Find where the given text appears and provide that cell's center as (x, y) coordinate. 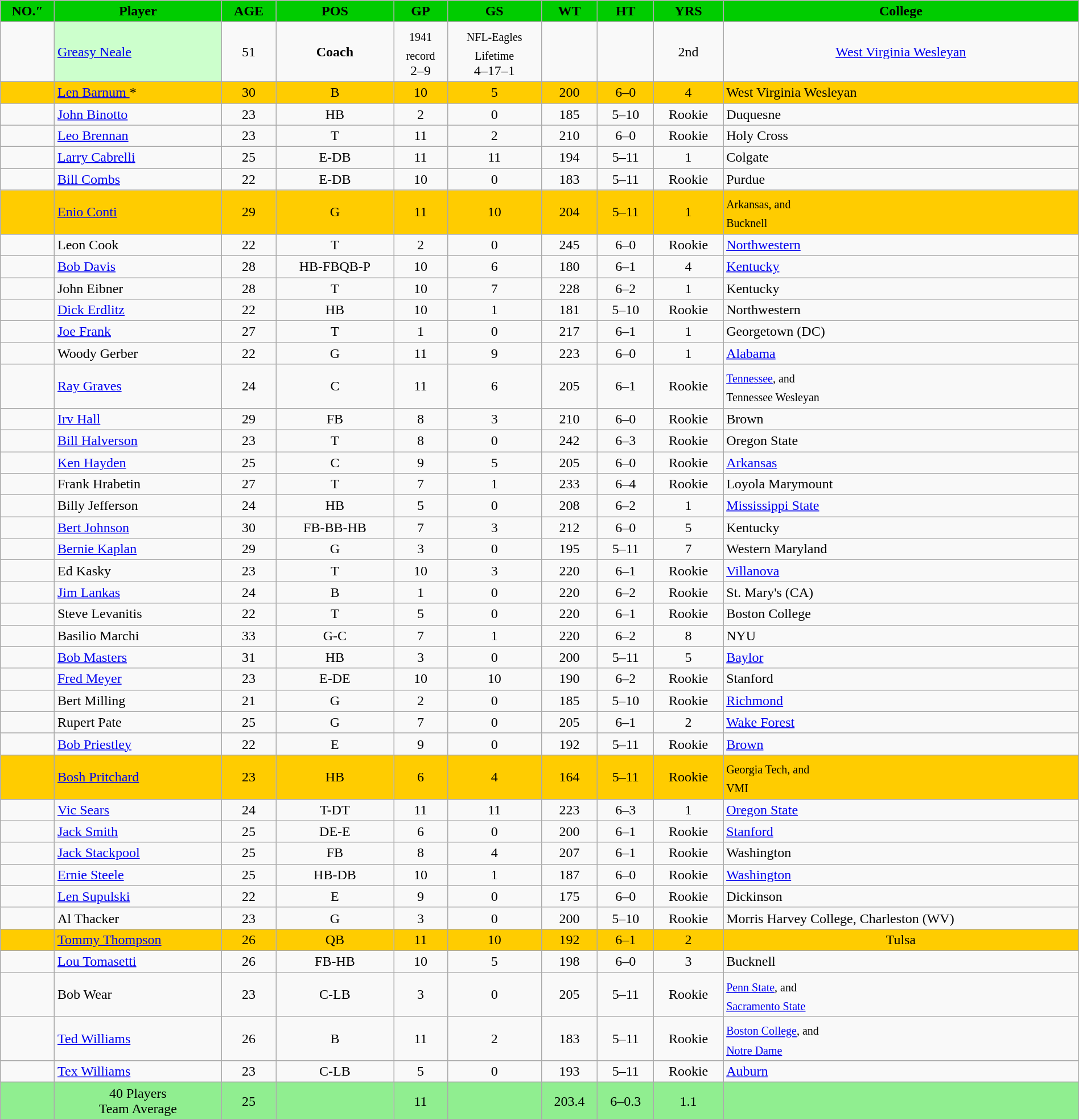
207 (569, 853)
Colgate (901, 158)
Basilio Marchi (138, 636)
Holy Cross (901, 136)
NO.″ (27, 11)
Bucknell (901, 961)
Leon Cook (138, 245)
HB-FBQB-P (335, 266)
HB-DB (335, 875)
242 (569, 440)
NFL-Eagles Lifetime4–17–1 (494, 52)
FB-HB (335, 961)
Fred Meyer (138, 679)
Tennessee, andTennessee Wesleyan (901, 386)
193 (569, 1072)
Bert Johnson (138, 528)
181 (569, 310)
Vic Sears (138, 810)
Boston College, andNotre Dame (901, 1039)
St. Mary's (CA) (901, 592)
194 (569, 158)
YRS (689, 11)
Richmond (901, 701)
Morris Harvey College, Charleston (WV) (901, 918)
FB-BB-HB (335, 528)
Baylor (901, 657)
Purdue (901, 179)
NYU (901, 636)
GP (421, 11)
Bosh Pritchard (138, 777)
Mississippi State (901, 506)
Georgia Tech, andVMI (901, 777)
198 (569, 961)
Bob Priestley (138, 744)
Tulsa (901, 940)
Coach (335, 52)
Bill Halverson (138, 440)
1.1 (689, 1101)
Dickinson (901, 896)
Irv Hall (138, 419)
Tex Williams (138, 1072)
John Binotto (138, 114)
Leo Brennan (138, 136)
Jack Smith (138, 831)
6–4 (626, 484)
Billy Jefferson (138, 506)
Dick Erdlitz (138, 310)
GS (494, 11)
Frank Hrabetin (138, 484)
HT (626, 11)
Enio Conti (138, 212)
Bill Combs (138, 179)
Ken Hayden (138, 463)
228 (569, 289)
208 (569, 506)
John Eibner (138, 289)
Ernie Steele (138, 875)
G-C (335, 636)
Boston College (901, 614)
245 (569, 245)
Bob Masters (138, 657)
Greasy Neale (138, 52)
POS (335, 11)
Bert Milling (138, 701)
190 (569, 679)
51 (249, 52)
AGE (249, 11)
187 (569, 875)
Ray Graves (138, 386)
6–0.3 (626, 1101)
217 (569, 332)
33 (249, 636)
E-DE (335, 679)
T-DT (335, 810)
WT (569, 11)
Georgetown (DC) (901, 332)
Ed Kasky (138, 571)
Lou Tomasetti (138, 961)
QB (335, 940)
203.4 (569, 1101)
Steve Levanitis (138, 614)
Len Barnum * (138, 92)
Loyola Marymount (901, 484)
31 (249, 657)
Rupert Pate (138, 722)
Bernie Kaplan (138, 549)
Tommy Thompson (138, 940)
Penn State, andSacramento State (901, 994)
175 (569, 896)
Wake Forest (901, 722)
Arkansas, and Bucknell (901, 212)
Alabama (901, 353)
180 (569, 266)
DE-E (335, 831)
Woody Gerber (138, 353)
233 (569, 484)
Joe Frank (138, 332)
195 (569, 549)
21 (249, 701)
Villanova (901, 571)
College (901, 11)
Larry Cabrelli (138, 158)
Bob Wear (138, 994)
Duquesne (901, 114)
40 Players Team Average (138, 1101)
164 (569, 777)
Ted Williams (138, 1039)
2nd (689, 52)
Jack Stackpool (138, 853)
Al Thacker (138, 918)
Len Supulski (138, 896)
Bob Davis (138, 266)
204 (569, 212)
Jim Lankas (138, 592)
Arkansas (901, 463)
Player (138, 11)
1941record2–9 (421, 52)
Western Maryland (901, 549)
Auburn (901, 1072)
212 (569, 528)
